Capture the cell that displays the provided text and extract its [x, y] central coordinate. 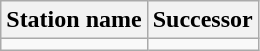
Station name [74, 20]
Successor [202, 20]
